Return the [x, y] coordinate for the center point of the cell that contains the specified text.  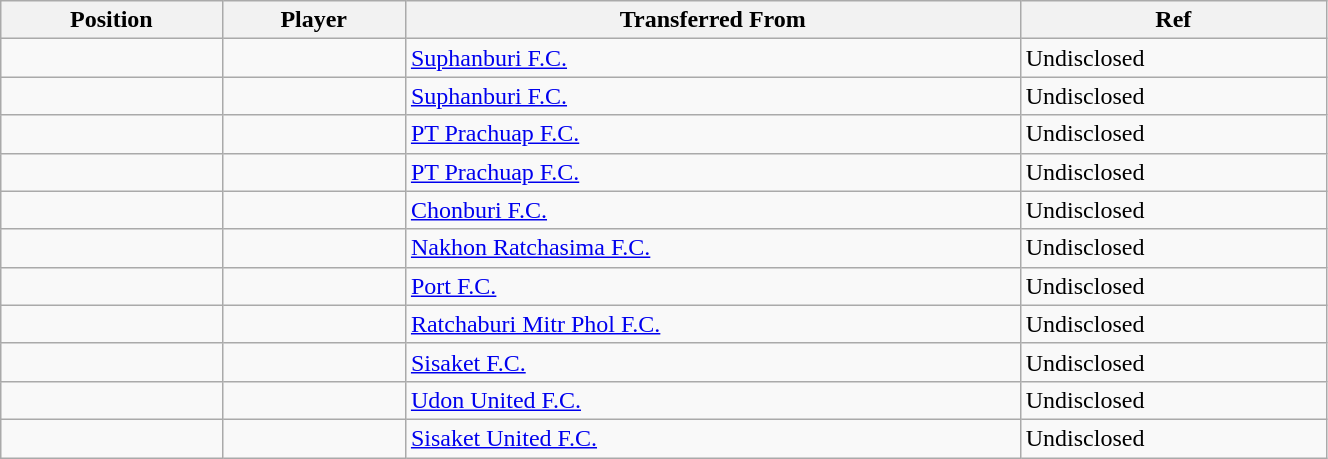
Position [112, 20]
Ref [1173, 20]
Sisaket United F.C. [712, 438]
Ratchaburi Mitr Phol F.C. [712, 324]
Transferred From [712, 20]
Player [314, 20]
Chonburi F.C. [712, 210]
Udon United F.C. [712, 400]
Nakhon Ratchasima F.C. [712, 248]
Sisaket F.C. [712, 362]
Port F.C. [712, 286]
